Capture the cell that displays the provided text and extract its [x, y] central coordinate. 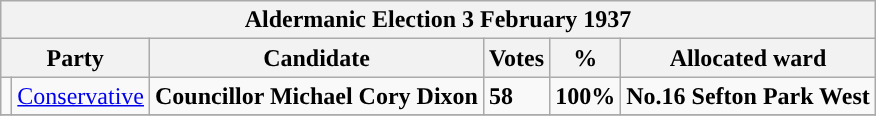
Conservative [81, 96]
No.16 Sefton Park West [748, 96]
Aldermanic Election 3 February 1937 [438, 20]
100% [586, 96]
Councillor Michael Cory Dixon [317, 96]
Votes [516, 58]
% [586, 58]
58 [516, 96]
Candidate [317, 58]
Party [76, 58]
Allocated ward [748, 58]
